Extract the [x, y] coordinate from the center of the cell holding the provided text.  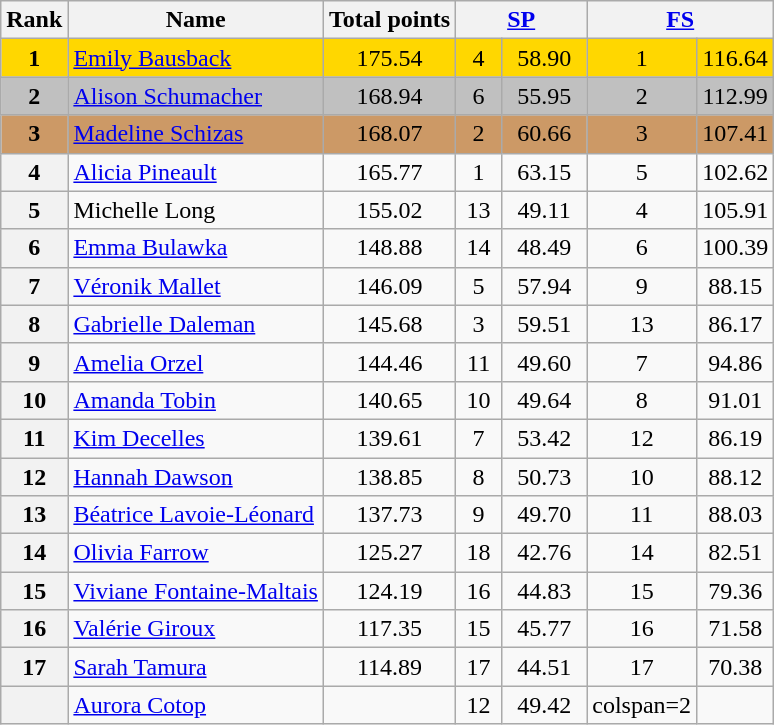
49.42 [544, 705]
Alicia Pineault [196, 172]
44.83 [544, 591]
58.90 [544, 58]
Alison Schumacher [196, 96]
45.77 [544, 629]
88.12 [736, 477]
Amanda Tobin [196, 400]
49.64 [544, 400]
Hannah Dawson [196, 477]
140.65 [389, 400]
Rank [34, 20]
114.89 [389, 667]
Béatrice Lavoie-Léonard [196, 515]
44.51 [544, 667]
105.91 [736, 210]
Valérie Giroux [196, 629]
Viviane Fontaine-Maltais [196, 591]
Gabrielle Daleman [196, 324]
Olivia Farrow [196, 553]
Sarah Tamura [196, 667]
155.02 [389, 210]
91.01 [736, 400]
63.15 [544, 172]
124.19 [389, 591]
49.11 [544, 210]
Véronik Mallet [196, 286]
48.49 [544, 248]
107.41 [736, 134]
86.19 [736, 438]
Name [196, 20]
Amelia Orzel [196, 362]
55.95 [544, 96]
Madeline Schizas [196, 134]
144.46 [389, 362]
49.70 [544, 515]
146.09 [389, 286]
139.61 [389, 438]
168.94 [389, 96]
94.86 [736, 362]
57.94 [544, 286]
60.66 [544, 134]
71.58 [736, 629]
FS [680, 20]
79.36 [736, 591]
175.54 [389, 58]
125.27 [389, 553]
49.60 [544, 362]
145.68 [389, 324]
SP [522, 20]
138.85 [389, 477]
Michelle Long [196, 210]
168.07 [389, 134]
137.73 [389, 515]
Emily Bausback [196, 58]
53.42 [544, 438]
59.51 [544, 324]
116.64 [736, 58]
Total points [389, 20]
colspan=2 [642, 705]
Emma Bulawka [196, 248]
50.73 [544, 477]
42.76 [544, 553]
86.17 [736, 324]
Kim Decelles [196, 438]
70.38 [736, 667]
82.51 [736, 553]
102.62 [736, 172]
88.03 [736, 515]
112.99 [736, 96]
100.39 [736, 248]
148.88 [389, 248]
18 [479, 553]
Aurora Cotop [196, 705]
165.77 [389, 172]
88.15 [736, 286]
117.35 [389, 629]
